From the cell containing the given text, extract its center point as [x, y] coordinate. 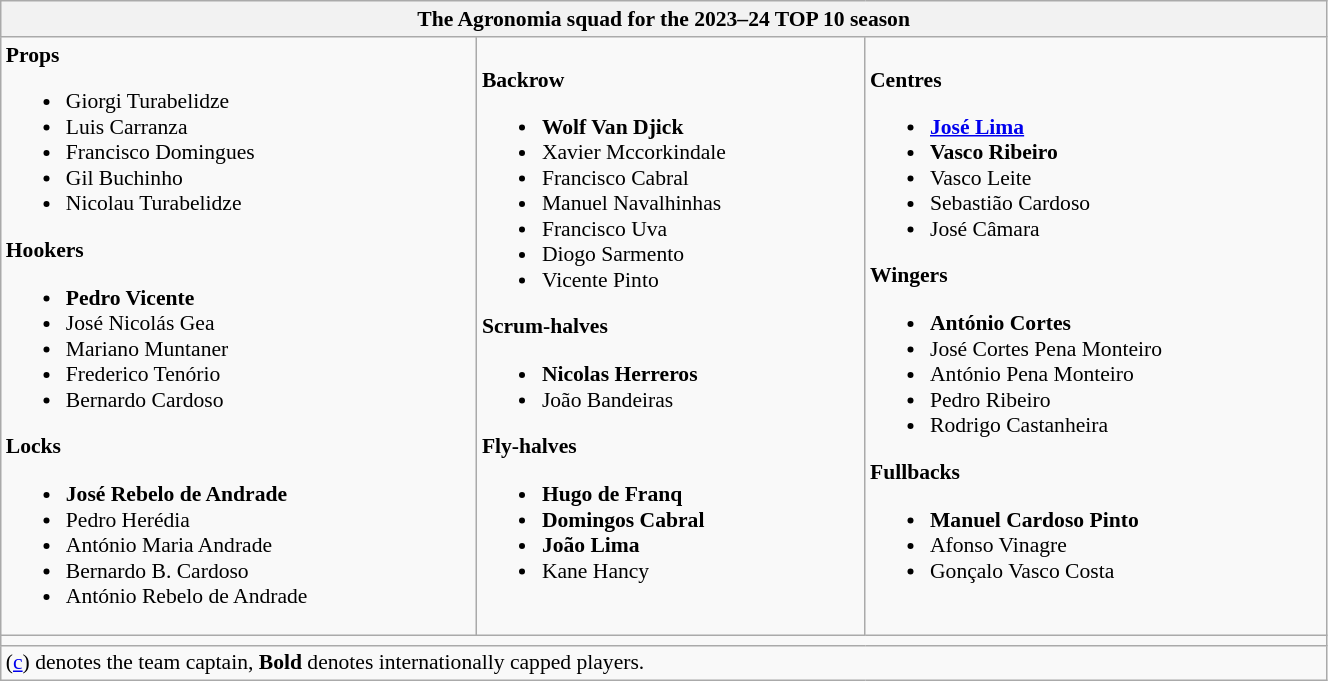
The Agronomia squad for the 2023–24 TOP 10 season [664, 19]
